Pinpoint the cell where the given text exists, returning its (x, y) midpoint coordinate. 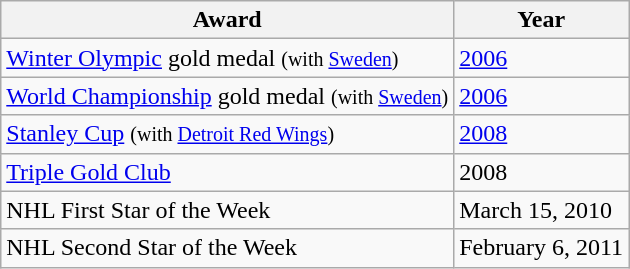
Winter Olympic gold medal (with Sweden) (228, 58)
Year (542, 20)
March 15, 2010 (542, 210)
NHL First Star of the Week (228, 210)
Triple Gold Club (228, 172)
Award (228, 20)
World Championship gold medal (with Sweden) (228, 96)
February 6, 2011 (542, 248)
Stanley Cup (with Detroit Red Wings) (228, 134)
NHL Second Star of the Week (228, 248)
